Identify which cell holds the provided text, then report its [X, Y] central coordinate. 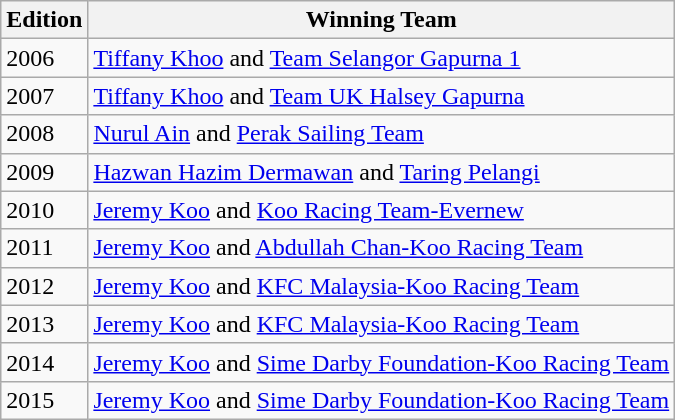
Jeremy Koo and Abdullah Chan-Koo Racing Team [382, 248]
2015 [44, 400]
Tiffany Khoo and Team Selangor Gapurna 1 [382, 58]
Nurul Ain and Perak Sailing Team [382, 134]
2014 [44, 362]
2008 [44, 134]
Hazwan Hazim Dermawan and Taring Pelangi [382, 172]
2012 [44, 286]
2007 [44, 96]
Jeremy Koo and Koo Racing Team-Evernew [382, 210]
2013 [44, 324]
2011 [44, 248]
Tiffany Khoo and Team UK Halsey Gapurna [382, 96]
2009 [44, 172]
2010 [44, 210]
Winning Team [382, 20]
Edition [44, 20]
2006 [44, 58]
